Return (X, Y) of the center of cell containing provided text 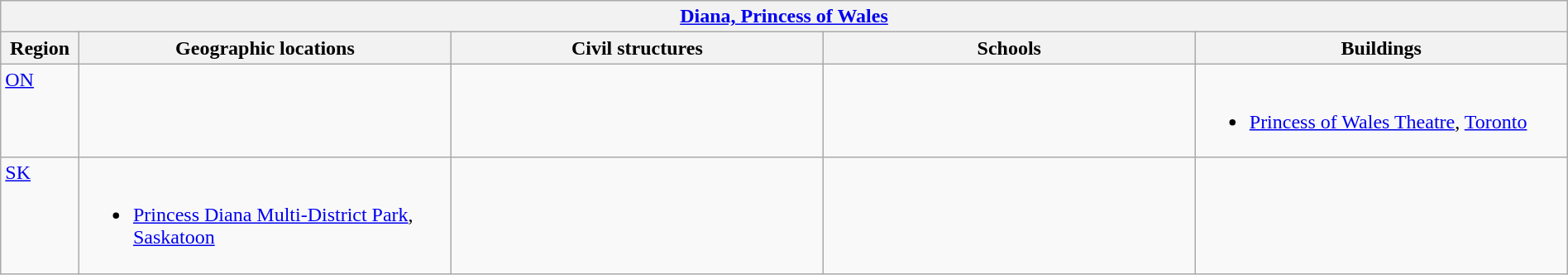
Diana, Princess of Wales (784, 17)
Princess of Wales Theatre, Toronto (1381, 111)
ON (40, 111)
Civil structures (637, 48)
SK (40, 215)
Buildings (1381, 48)
Schools (1009, 48)
Region (40, 48)
Geographic locations (265, 48)
Princess Diana Multi-District Park, Saskatoon (265, 215)
